Pinpoint the cell where the given text exists, returning its [X, Y] midpoint coordinate. 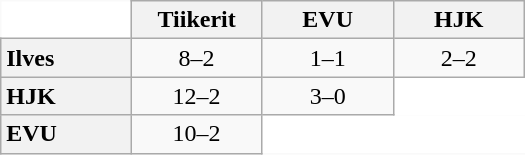
Ilves [66, 58]
10–2 [196, 134]
1–1 [328, 58]
Tiikerit [196, 20]
12–2 [196, 96]
8–2 [196, 58]
3–0 [328, 96]
2–2 [458, 58]
